Output the [X, Y] coordinate of the center of the cell containing the given text.  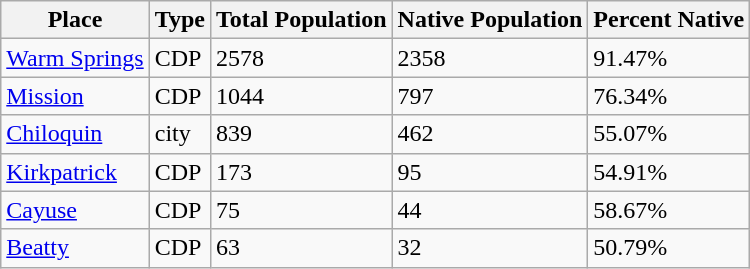
75 [301, 210]
Warm Springs [75, 58]
55.07% [669, 134]
Native Population [490, 20]
Place [75, 20]
462 [490, 134]
54.91% [669, 172]
58.67% [669, 210]
1044 [301, 96]
Total Population [301, 20]
32 [490, 248]
797 [490, 96]
839 [301, 134]
Cayuse [75, 210]
50.79% [669, 248]
44 [490, 210]
2358 [490, 58]
91.47% [669, 58]
Beatty [75, 248]
2578 [301, 58]
Chiloquin [75, 134]
76.34% [669, 96]
Mission [75, 96]
95 [490, 172]
Kirkpatrick [75, 172]
63 [301, 248]
Percent Native [669, 20]
173 [301, 172]
city [180, 134]
Type [180, 20]
